From the cell containing the given text, extract its center point as (x, y) coordinate. 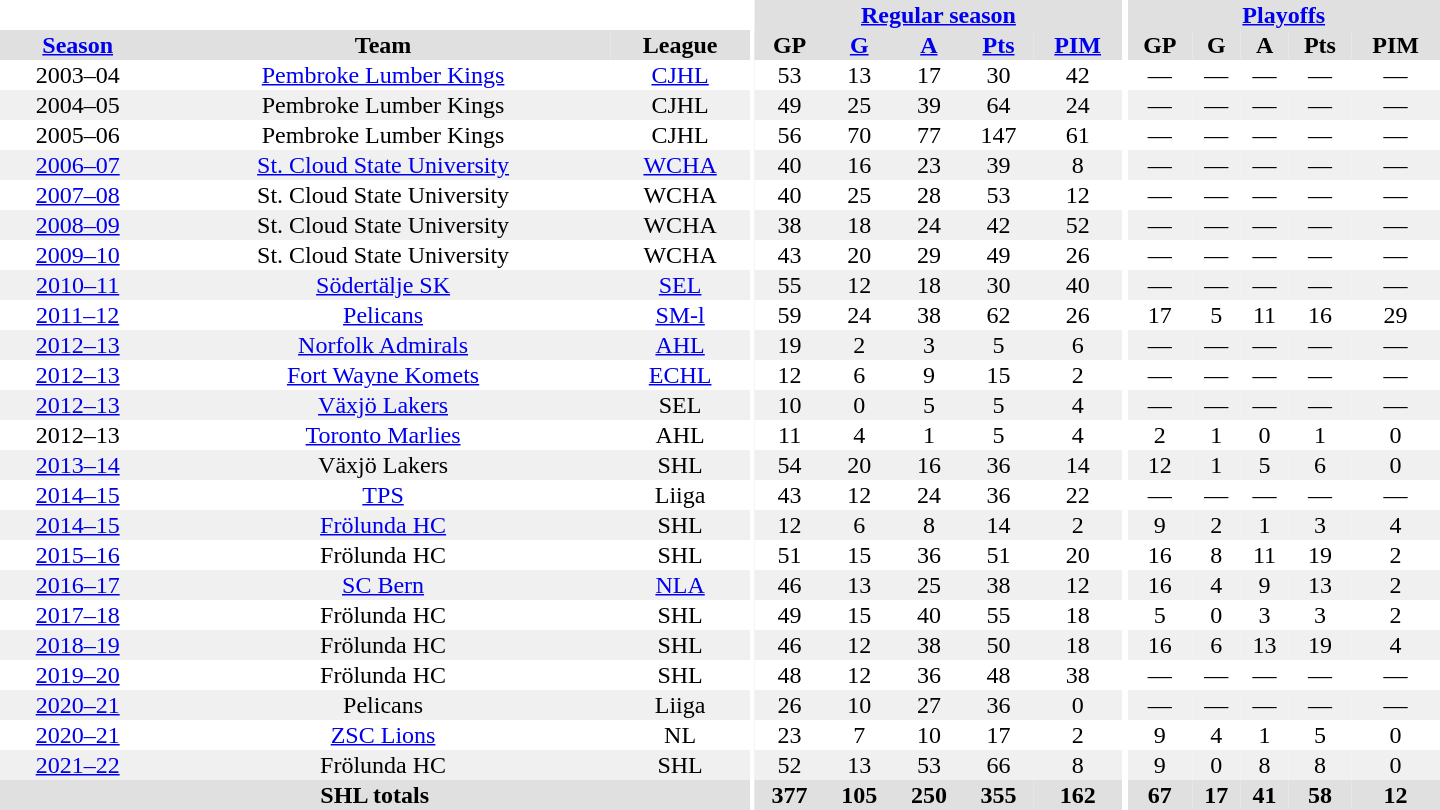
TPS (382, 495)
League (680, 45)
70 (859, 135)
NLA (680, 585)
Södertälje SK (382, 285)
2008–09 (78, 225)
2010–11 (78, 285)
50 (999, 645)
41 (1264, 795)
ZSC Lions (382, 735)
NL (680, 735)
Playoffs (1284, 15)
67 (1160, 795)
62 (999, 315)
66 (999, 765)
Regular season (938, 15)
Toronto Marlies (382, 435)
355 (999, 795)
Season (78, 45)
2004–05 (78, 105)
2016–17 (78, 585)
2011–12 (78, 315)
2007–08 (78, 195)
64 (999, 105)
377 (790, 795)
SM-l (680, 315)
2018–19 (78, 645)
162 (1078, 795)
2015–16 (78, 555)
ECHL (680, 375)
2009–10 (78, 255)
250 (929, 795)
SC Bern (382, 585)
2019–20 (78, 675)
147 (999, 135)
58 (1320, 795)
2006–07 (78, 165)
54 (790, 465)
Fort Wayne Komets (382, 375)
2017–18 (78, 615)
22 (1078, 495)
56 (790, 135)
2005–06 (78, 135)
59 (790, 315)
2003–04 (78, 75)
Norfolk Admirals (382, 345)
61 (1078, 135)
77 (929, 135)
28 (929, 195)
2013–14 (78, 465)
7 (859, 735)
27 (929, 705)
Team (382, 45)
105 (859, 795)
SHL totals (374, 795)
2021–22 (78, 765)
